Capture the cell that displays the provided text and extract its [X, Y] central coordinate. 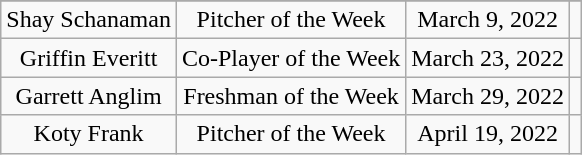
Garrett Anglim [89, 96]
Griffin Everitt [89, 58]
April 19, 2022 [488, 134]
March 9, 2022 [488, 20]
March 29, 2022 [488, 96]
Freshman of the Week [290, 96]
Shay Schanaman [89, 20]
Koty Frank [89, 134]
March 23, 2022 [488, 58]
Co-Player of the Week [290, 58]
